Find where the given text appears and provide that cell's center as (x, y) coordinate. 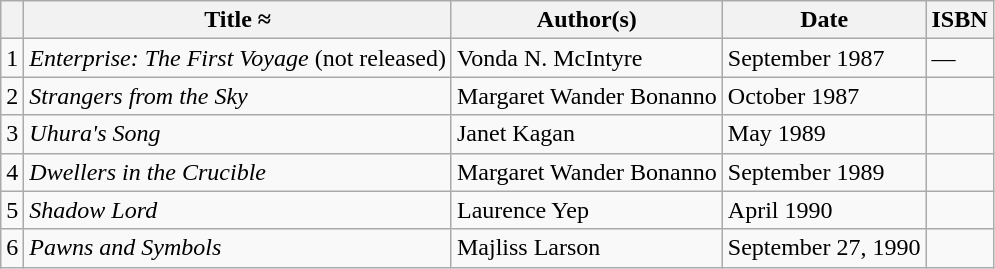
Shadow Lord (238, 210)
2 (12, 96)
Majliss Larson (586, 248)
ISBN (960, 20)
Date (824, 20)
Uhura's Song (238, 134)
Enterprise: The First Voyage (not released) (238, 58)
Vonda N. McIntyre (586, 58)
Title ≈ (238, 20)
Strangers from the Sky (238, 96)
6 (12, 248)
April 1990 (824, 210)
3 (12, 134)
September 1989 (824, 172)
Author(s) (586, 20)
Janet Kagan (586, 134)
4 (12, 172)
— (960, 58)
Dwellers in the Crucible (238, 172)
September 1987 (824, 58)
October 1987 (824, 96)
1 (12, 58)
September 27, 1990 (824, 248)
Pawns and Symbols (238, 248)
May 1989 (824, 134)
5 (12, 210)
Laurence Yep (586, 210)
